Provide the (x, y) coordinate of the cell's center where the given text is located.  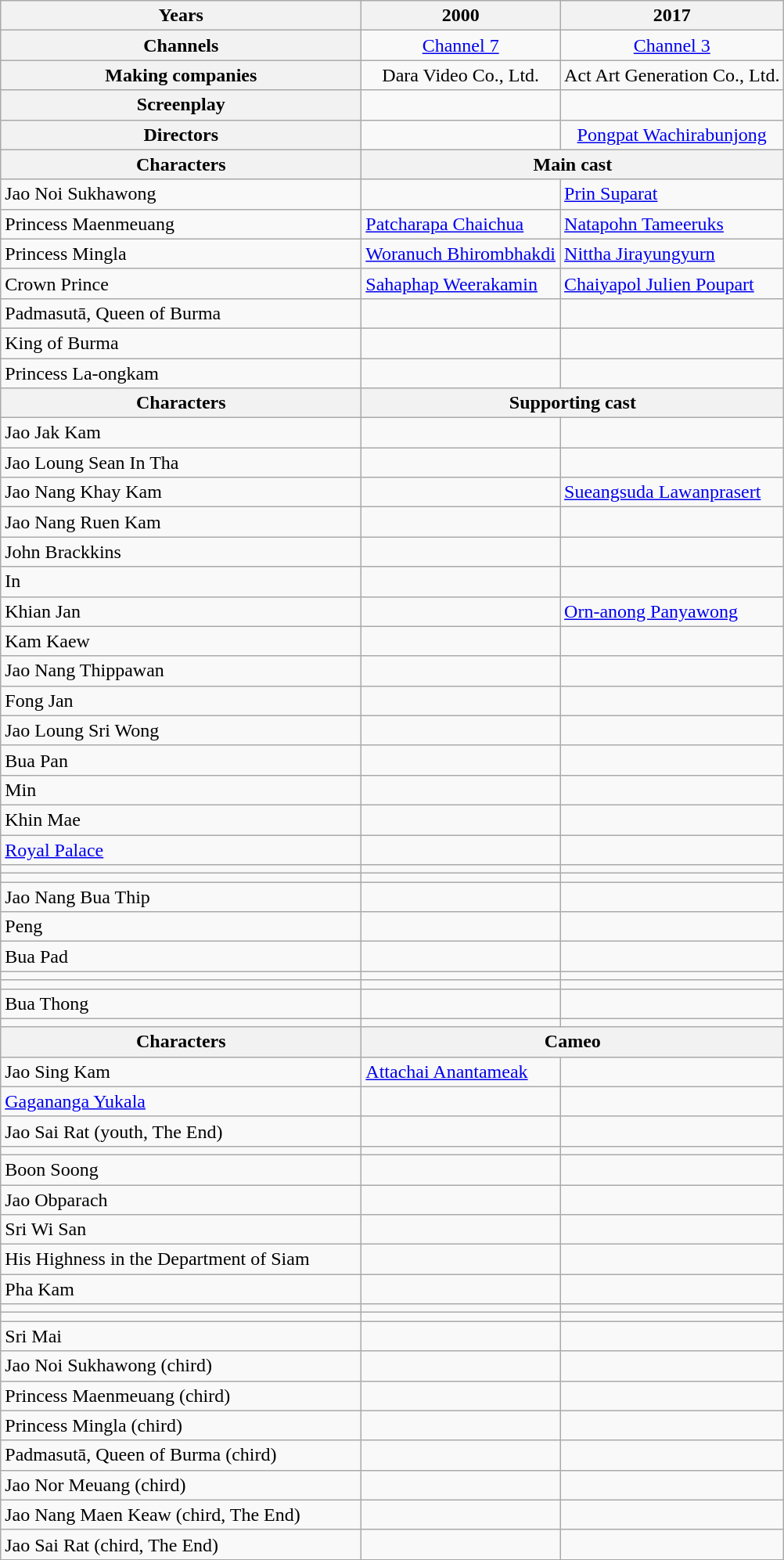
Jao Sai Rat (chird, The End) (182, 1544)
Khin Mae (182, 820)
Jao Noi Sukhawong (chird) (182, 1366)
Jao Loung Sri Wong (182, 730)
Gagananga Yukala (182, 1101)
Jao Nang Thippawan (182, 671)
Attachai Anantameak (461, 1072)
Jao Sai Rat (youth, The End) (182, 1131)
Natapohn Tameeruks (672, 224)
Jao Loung Sean In Tha (182, 463)
Padmasutā, Queen of Burma (182, 313)
King of Burma (182, 343)
John Brackkins (182, 552)
Boon Soong (182, 1169)
Royal Palace (182, 849)
Princess Mingla (182, 254)
Supporting cast (573, 403)
Sri Mai (182, 1336)
Main cast (573, 164)
His Highness in the Department of Siam (182, 1259)
Bua Pad (182, 957)
Making companies (182, 75)
Sahaphap Weerakamin (461, 283)
Directors (182, 135)
Years (182, 16)
Jao Obparach (182, 1200)
Min (182, 790)
Prin Suparat (672, 194)
Bua Thong (182, 1003)
Pha Kam (182, 1289)
Channel 7 (461, 45)
Padmasutā, Queen of Burma (chird) (182, 1455)
Jao Sing Kam (182, 1072)
Jao Noi Sukhawong (182, 194)
Chaiyapol Julien Poupart (672, 283)
Cameo (573, 1042)
Bua Pan (182, 760)
2017 (672, 16)
Khian Jan (182, 611)
Sueangsuda Lawanprasert (672, 492)
Sri Wi San (182, 1230)
Woranuch Bhirombhakdi (461, 254)
Jao Nang Maen Keaw (chird, The End) (182, 1515)
Dara Video Co., Ltd. (461, 75)
Princess Mingla (chird) (182, 1425)
2000 (461, 16)
Peng (182, 927)
Nittha Jirayungyurn (672, 254)
Jao Jak Kam (182, 433)
Fong Jan (182, 701)
Orn-anong Panyawong (672, 611)
Princess La-ongkam (182, 373)
Princess Maenmeuang (182, 224)
Screenplay (182, 105)
Jao Nang Bua Thip (182, 897)
Patcharapa Chaichua (461, 224)
In (182, 582)
Jao Nang Ruen Kam (182, 522)
Jao Nang Khay Kam (182, 492)
Kam Kaew (182, 641)
Channels (182, 45)
Crown Prince (182, 283)
Channel 3 (672, 45)
Princess Maenmeuang (chird) (182, 1396)
Act Art Generation Co., Ltd. (672, 75)
Pongpat Wachirabunjong (672, 135)
Jao Nor Meuang (chird) (182, 1485)
